Identify which cell holds the provided text, then report its (X, Y) central coordinate. 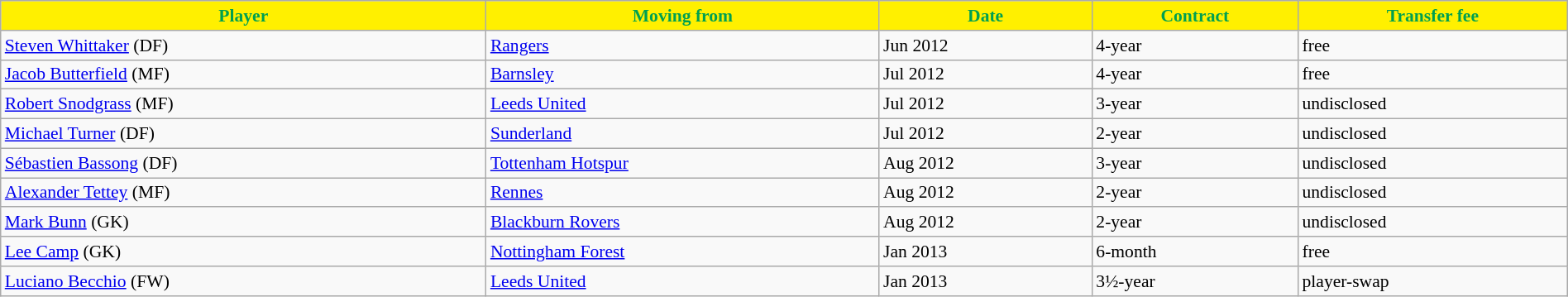
Blackburn Rovers (683, 223)
Rennes (683, 193)
Steven Whittaker (DF) (243, 46)
Luciano Becchio (FW) (243, 281)
Contract (1194, 16)
Tottenham Hotspur (683, 163)
Player (243, 16)
player-swap (1432, 281)
Date (986, 16)
Rangers (683, 46)
Jun 2012 (986, 46)
Barnsley (683, 74)
Transfer fee (1432, 16)
Robert Snodgrass (MF) (243, 104)
Jacob Butterfield (MF) (243, 74)
Mark Bunn (GK) (243, 223)
Alexander Tettey (MF) (243, 193)
Sunderland (683, 134)
Lee Camp (GK) (243, 251)
3½-year (1194, 281)
Moving from (683, 16)
Michael Turner (DF) (243, 134)
Nottingham Forest (683, 251)
6-month (1194, 251)
Sébastien Bassong (DF) (243, 163)
